Identify which cell holds the provided text, then report its [x, y] central coordinate. 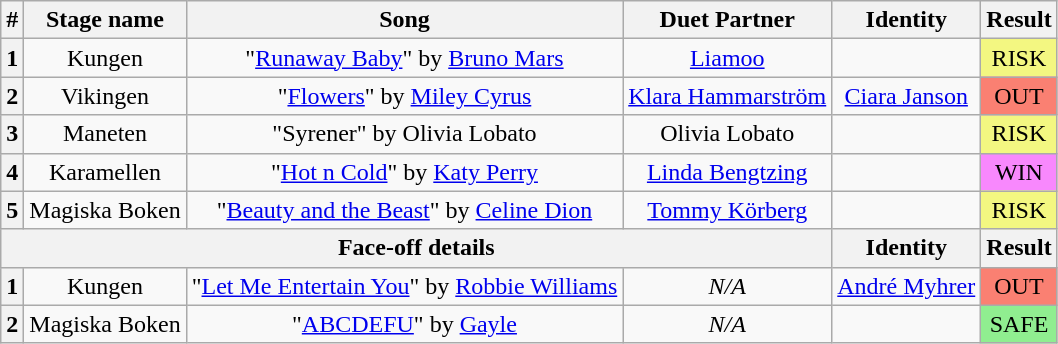
Face-off details [416, 248]
Liamoo [728, 58]
"Syrener" by Olivia Lobato [404, 134]
Karamellen [105, 172]
# [12, 20]
"Hot n Cold" by Katy Perry [404, 172]
WIN [1019, 172]
"Flowers" by Miley Cyrus [404, 96]
"ABCDEFU" by Gayle [404, 324]
Vikingen [105, 96]
Klara Hammarström [728, 96]
Ciara Janson [906, 96]
SAFE [1019, 324]
Maneten [105, 134]
Song [404, 20]
Duet Partner [728, 20]
4 [12, 172]
3 [12, 134]
5 [12, 210]
Olivia Lobato [728, 134]
André Myhrer [906, 286]
Stage name [105, 20]
Linda Bengtzing [728, 172]
"Beauty and the Beast" by Celine Dion [404, 210]
Tommy Körberg [728, 210]
"Let Me Entertain You" by Robbie Williams [404, 286]
"Runaway Baby" by Bruno Mars [404, 58]
